Capture the cell that displays the provided text and extract its (x, y) central coordinate. 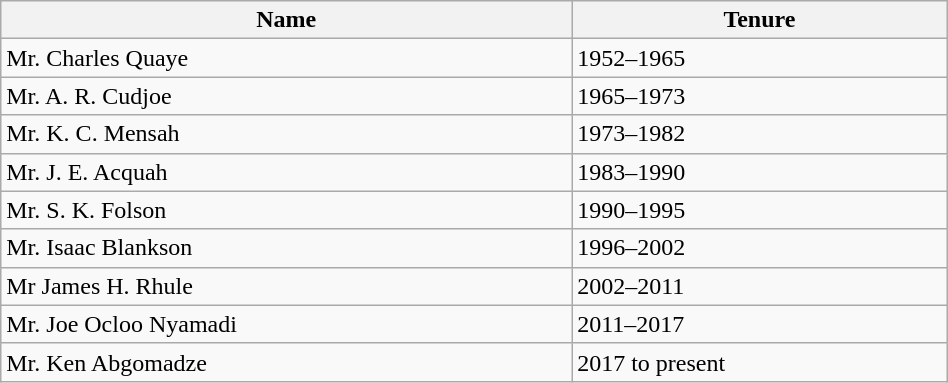
1952–1965 (760, 58)
Mr. Charles Quaye (286, 58)
Mr. Isaac Blankson (286, 248)
2011–2017 (760, 324)
Mr. J. E. Acquah (286, 172)
2017 to present (760, 362)
Mr. K. C. Mensah (286, 134)
Mr. Ken Abgomadze (286, 362)
1990–1995 (760, 210)
1973–1982 (760, 134)
2002–2011 (760, 286)
Mr. A. R. Cudjoe (286, 96)
1965–1973 (760, 96)
Mr. S. K. Folson (286, 210)
Tenure (760, 20)
Mr. Joe Ocloo Nyamadi (286, 324)
1996–2002 (760, 248)
Mr James H. Rhule (286, 286)
Name (286, 20)
1983–1990 (760, 172)
